Identify which cell holds the provided text, then report its (X, Y) central coordinate. 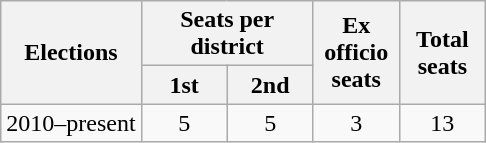
1st (184, 85)
13 (442, 123)
Seats per district (227, 34)
3 (356, 123)
2nd (270, 85)
Elections (71, 52)
Ex officio seats (356, 52)
2010–present (71, 123)
Total seats (442, 52)
